Return the [X, Y] coordinate for the center point of the cell that contains the specified text.  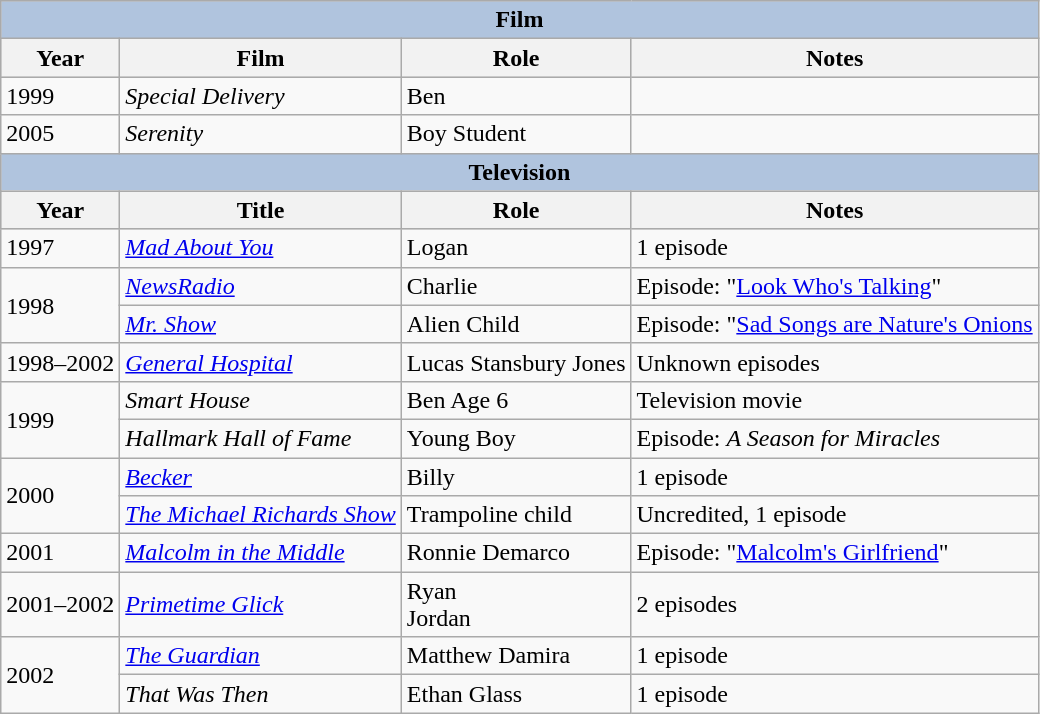
The Michael Richards Show [260, 515]
That Was Then [260, 694]
General Hospital [260, 362]
Ben [516, 96]
Ronnie Demarco [516, 553]
Smart House [260, 400]
Ben Age 6 [516, 400]
2005 [60, 134]
Malcolm in the Middle [260, 553]
Episode: "Malcolm's Girlfriend" [834, 553]
2 episodes [834, 604]
2001–2002 [60, 604]
Charlie [516, 286]
Episode: "Sad Songs are Nature's Onions [834, 324]
Young Boy [516, 438]
Billy [516, 477]
Ethan Glass [516, 694]
Unknown episodes [834, 362]
RyanJordan [516, 604]
Boy Student [516, 134]
Television [520, 172]
Mad About You [260, 248]
Uncredited, 1 episode [834, 515]
Episode: A Season for Miracles [834, 438]
Episode: "Look Who's Talking" [834, 286]
Primetime Glick [260, 604]
Matthew Damira [516, 656]
Serenity [260, 134]
Hallmark Hall of Fame [260, 438]
Mr. Show [260, 324]
1998–2002 [60, 362]
The Guardian [260, 656]
NewsRadio [260, 286]
Trampoline child [516, 515]
Title [260, 210]
1998 [60, 305]
1997 [60, 248]
Television movie [834, 400]
Special Delivery [260, 96]
2000 [60, 496]
2001 [60, 553]
2002 [60, 675]
Alien Child [516, 324]
Lucas Stansbury Jones [516, 362]
Logan [516, 248]
Becker [260, 477]
